Determine the [X, Y] coordinate at the center of the cell enclosing the given text.  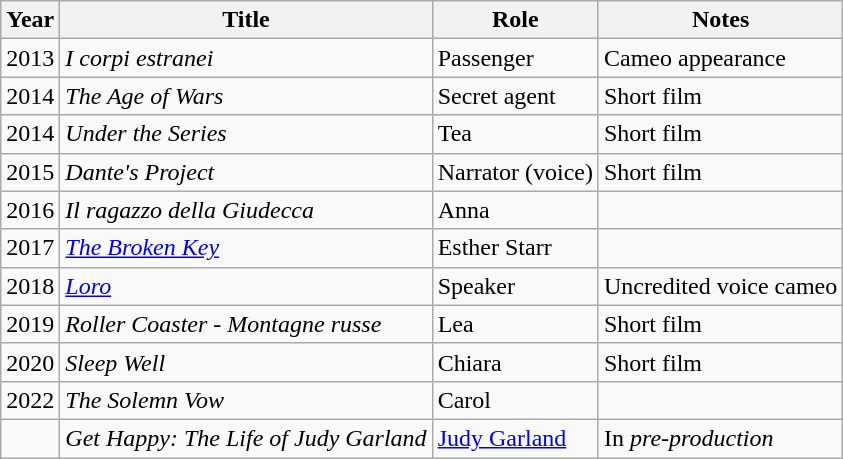
Esther Starr [515, 248]
Role [515, 20]
The Age of Wars [246, 96]
Under the Series [246, 134]
Sleep Well [246, 362]
2020 [30, 362]
I corpi estranei [246, 58]
Uncredited voice cameo [720, 286]
Title [246, 20]
Anna [515, 210]
2016 [30, 210]
Dante's Project [246, 172]
Roller Coaster - Montagne russe [246, 324]
Narrator (voice) [515, 172]
In pre-production [720, 438]
The Solemn Vow [246, 400]
Speaker [515, 286]
Carol [515, 400]
Notes [720, 20]
Chiara [515, 362]
The Broken Key [246, 248]
Lea [515, 324]
2013 [30, 58]
Il ragazzo della Giudecca [246, 210]
2019 [30, 324]
Passenger [515, 58]
Judy Garland [515, 438]
2018 [30, 286]
Tea [515, 134]
2017 [30, 248]
Get Happy: The Life of Judy Garland [246, 438]
2015 [30, 172]
Loro [246, 286]
Year [30, 20]
Secret agent [515, 96]
Cameo appearance [720, 58]
2022 [30, 400]
